Provide the [X, Y] coordinate of the cell's center where the given text is located.  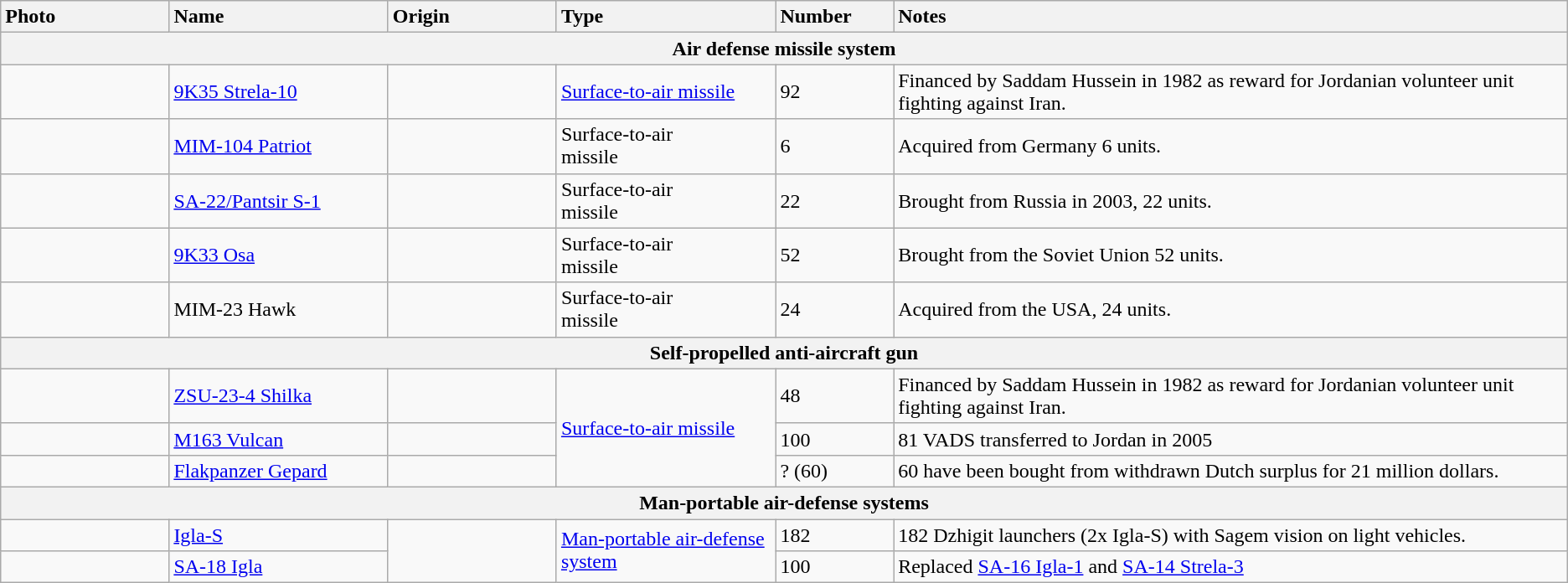
Replaced SA-16 Igla-1 and SA-14 Strela-3 [1231, 567]
Self-propelled anti-aircraft gun [784, 353]
52 [834, 255]
SA-22/Pantsir S-1 [278, 201]
9K33 Osa [278, 255]
ZSU-23-4 Shilka [278, 395]
Brought from the Soviet Union 52 units. [1231, 255]
Notes [1231, 17]
9K35 Strela-10 [278, 92]
Igla-S [278, 535]
MIM-104 Patriot [278, 146]
6 [834, 146]
Brought from Russia in 2003, 22 units. [1231, 201]
SA-18 Igla [278, 567]
92 [834, 92]
? (60) [834, 471]
48 [834, 395]
22 [834, 201]
Origin [472, 17]
Man-portable air-defense system [665, 551]
Acquired from Germany 6 units. [1231, 146]
Man-portable air-defense systems [784, 503]
Number [834, 17]
Photo [85, 17]
MIM-23 Hawk [278, 310]
M163 Vulcan [278, 439]
Name [278, 17]
182 Dzhigit launchers (2x Igla-S) with Sagem vision on light vehicles. [1231, 535]
Acquired from the USA, 24 units. [1231, 310]
81 VADS transferred to Jordan in 2005 [1231, 439]
24 [834, 310]
Flakpanzer Gepard [278, 471]
60 have been bought from withdrawn Dutch surplus for 21 million dollars. [1231, 471]
Air defense missile system [784, 49]
182 [834, 535]
Type [665, 17]
